Extract the [x, y] coordinate from the center of the cell holding the provided text.  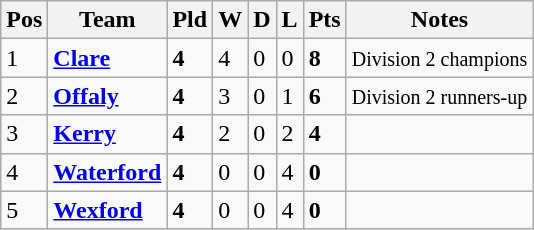
Pos [24, 20]
Team [108, 20]
5 [24, 210]
Clare [108, 58]
Notes [440, 20]
6 [324, 96]
Waterford [108, 172]
L [290, 20]
D [262, 20]
8 [324, 58]
W [230, 20]
Offaly [108, 96]
Pld [190, 20]
Wexford [108, 210]
Division 2 champions [440, 58]
Pts [324, 20]
Kerry [108, 134]
Division 2 runners-up [440, 96]
